Provide the [X, Y] coordinate of the cell's center where the given text is located.  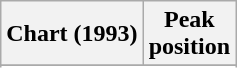
Chart (1993) [72, 34]
Peakposition [189, 34]
